Find where the given text appears and provide that cell's center as [X, Y] coordinate. 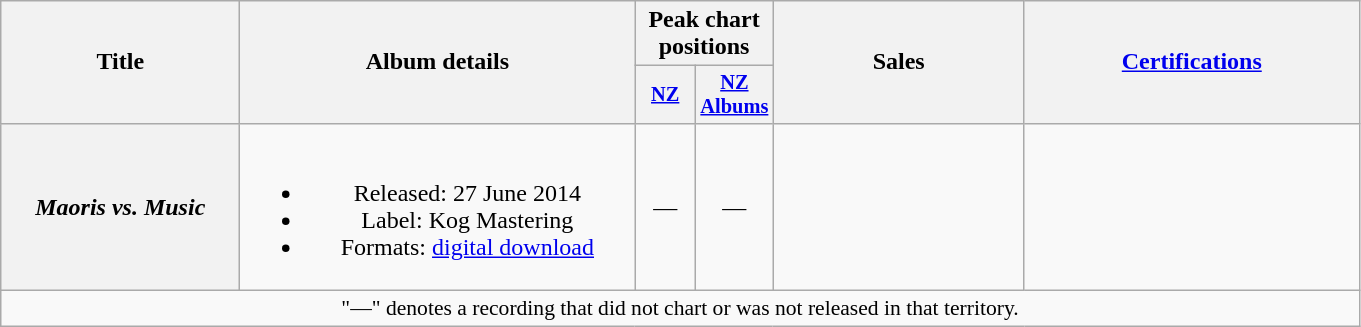
Title [120, 62]
Maoris vs. Music [120, 206]
Album details [438, 62]
Peak chart positions [704, 34]
"—" denotes a recording that did not chart or was not released in that territory. [680, 309]
Certifications [1192, 62]
NZ [666, 95]
Released: 27 June 2014Label: Kog MasteringFormats: digital download [438, 206]
Sales [898, 62]
NZ Albums [735, 95]
